Return (X, Y) of the center of cell containing provided text 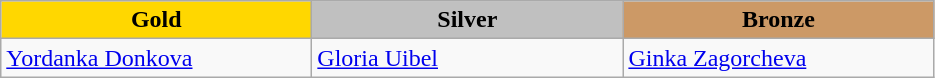
Gloria Uibel (468, 58)
Silver (468, 20)
Bronze (778, 20)
Gold (156, 20)
Yordanka Donkova (156, 58)
Ginka Zagorcheva (778, 58)
